Identify which cell holds the provided text, then report its [X, Y] central coordinate. 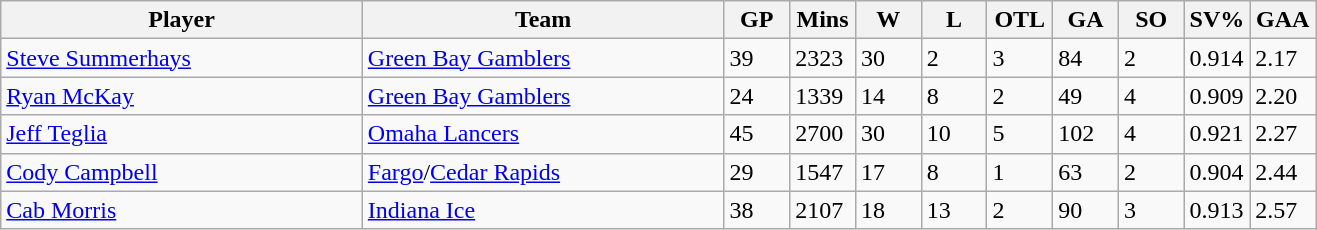
84 [1086, 58]
GA [1086, 20]
49 [1086, 96]
0.921 [1217, 134]
13 [954, 210]
2.44 [1283, 172]
GP [757, 20]
102 [1086, 134]
39 [757, 58]
Ryan McKay [182, 96]
0.913 [1217, 210]
17 [888, 172]
10 [954, 134]
1547 [823, 172]
Player [182, 20]
Indiana Ice [543, 210]
SV% [1217, 20]
45 [757, 134]
Omaha Lancers [543, 134]
24 [757, 96]
2107 [823, 210]
1 [1020, 172]
Team [543, 20]
5 [1020, 134]
2.57 [1283, 210]
14 [888, 96]
1339 [823, 96]
29 [757, 172]
2323 [823, 58]
2.20 [1283, 96]
GAA [1283, 20]
0.904 [1217, 172]
2.17 [1283, 58]
SO [1151, 20]
Steve Summerhays [182, 58]
Cab Morris [182, 210]
Mins [823, 20]
38 [757, 210]
2700 [823, 134]
0.914 [1217, 58]
2.27 [1283, 134]
W [888, 20]
Cody Campbell [182, 172]
Jeff Teglia [182, 134]
90 [1086, 210]
OTL [1020, 20]
L [954, 20]
0.909 [1217, 96]
63 [1086, 172]
Fargo/Cedar Rapids [543, 172]
18 [888, 210]
